Scan for the cell matching the given text and deliver its [x, y] coordinate at center. 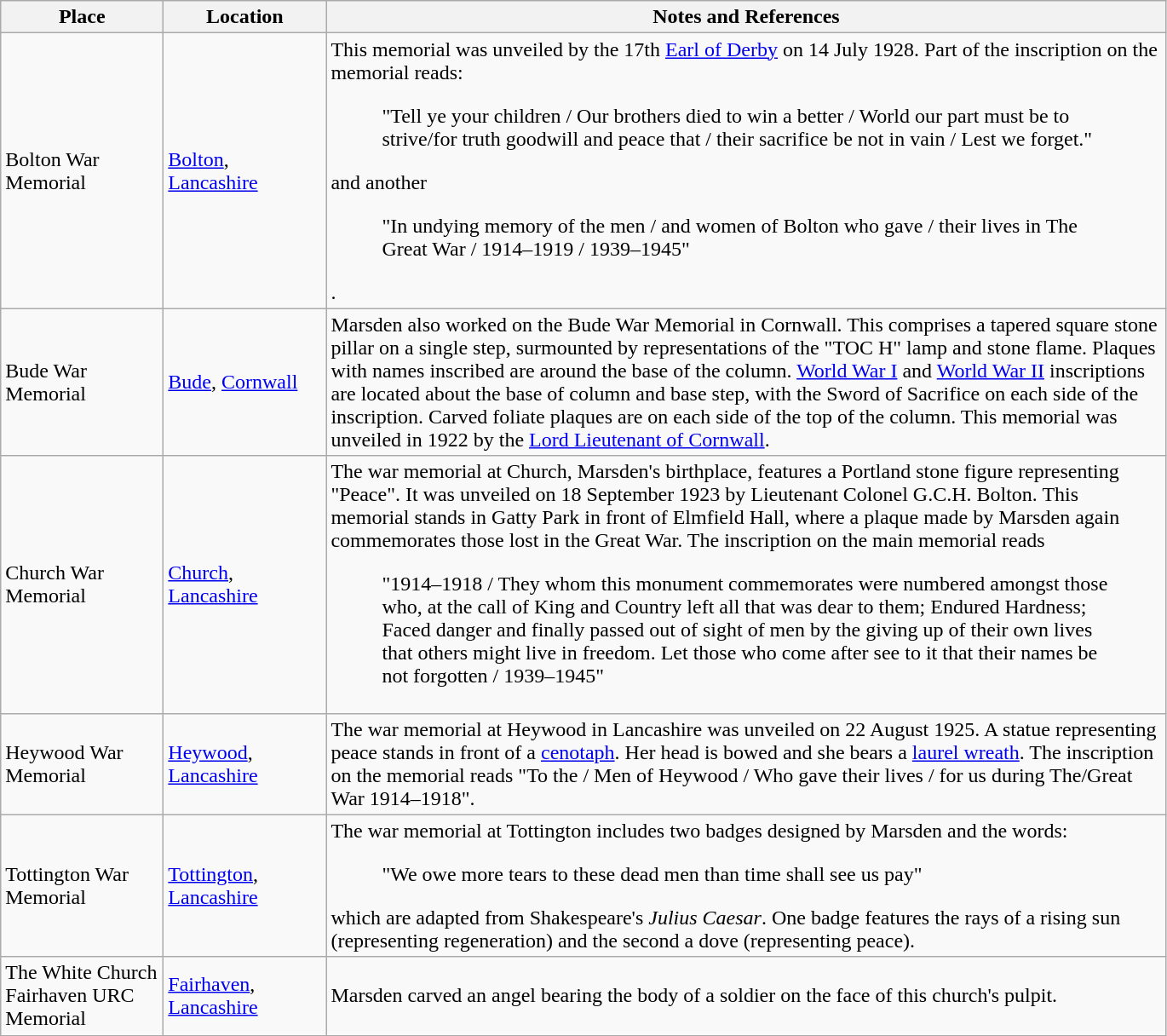
Church, Lancashire [245, 584]
Bude, Cornwall [245, 382]
Heywood, Lancashire [245, 763]
Marsden carved an angel bearing the body of a soldier on the face of this church's pulpit. [746, 996]
Heywood War Memorial [82, 763]
Church War Memorial [82, 584]
Location [245, 17]
Tottington, Lancashire [245, 886]
Tottington War Memorial [82, 886]
Bolton, Lancashire [245, 170]
Bolton War Memorial [82, 170]
Place [82, 17]
Fairhaven, Lancashire [245, 996]
Notes and References [746, 17]
Bude War Memorial [82, 382]
The White Church Fairhaven URC Memorial [82, 996]
